Identify which cell holds the provided text, then report its [x, y] central coordinate. 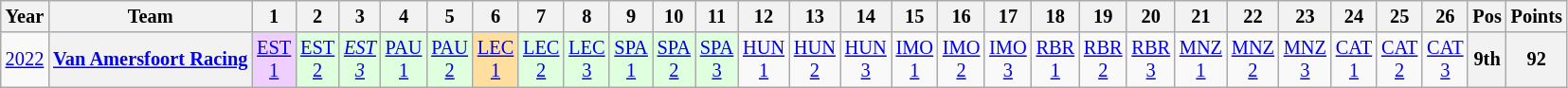
13 [815, 16]
9th [1487, 60]
EST2 [317, 60]
Team [150, 16]
12 [764, 16]
15 [915, 16]
18 [1055, 16]
92 [1537, 60]
SPA3 [716, 60]
14 [866, 16]
10 [675, 16]
9 [631, 16]
25 [1399, 16]
IMO1 [915, 60]
Points [1537, 16]
LEC3 [586, 60]
MNZ3 [1306, 60]
3 [360, 16]
1 [274, 16]
IMO2 [961, 60]
CAT2 [1399, 60]
EST3 [360, 60]
RBR3 [1150, 60]
MNZ1 [1201, 60]
HUN1 [764, 60]
CAT1 [1354, 60]
22 [1253, 16]
17 [1008, 16]
CAT3 [1445, 60]
IMO3 [1008, 60]
LEC1 [496, 60]
HUN3 [866, 60]
HUN2 [815, 60]
5 [449, 16]
8 [586, 16]
2022 [25, 60]
LEC2 [541, 60]
RBR2 [1103, 60]
19 [1103, 16]
EST1 [274, 60]
2 [317, 16]
11 [716, 16]
PAU1 [404, 60]
21 [1201, 16]
4 [404, 16]
Year [25, 16]
24 [1354, 16]
23 [1306, 16]
MNZ2 [1253, 60]
7 [541, 16]
20 [1150, 16]
16 [961, 16]
SPA2 [675, 60]
26 [1445, 16]
SPA1 [631, 60]
RBR1 [1055, 60]
PAU2 [449, 60]
6 [496, 16]
Van Amersfoort Racing [150, 60]
Pos [1487, 16]
